Identify which cell holds the provided text, then report its (x, y) central coordinate. 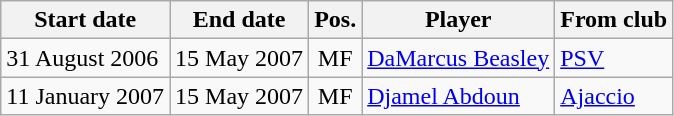
End date (240, 20)
Djamel Abdoun (458, 96)
From club (614, 20)
PSV (614, 58)
Ajaccio (614, 96)
31 August 2006 (86, 58)
11 January 2007 (86, 96)
Start date (86, 20)
Pos. (336, 20)
DaMarcus Beasley (458, 58)
Player (458, 20)
